Scan for the cell matching the given text and deliver its (X, Y) coordinate at center. 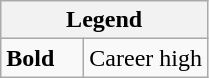
Bold (42, 58)
Legend (104, 20)
Career high (146, 58)
